Determine the (X, Y) coordinate at the center of the cell enclosing the given text.  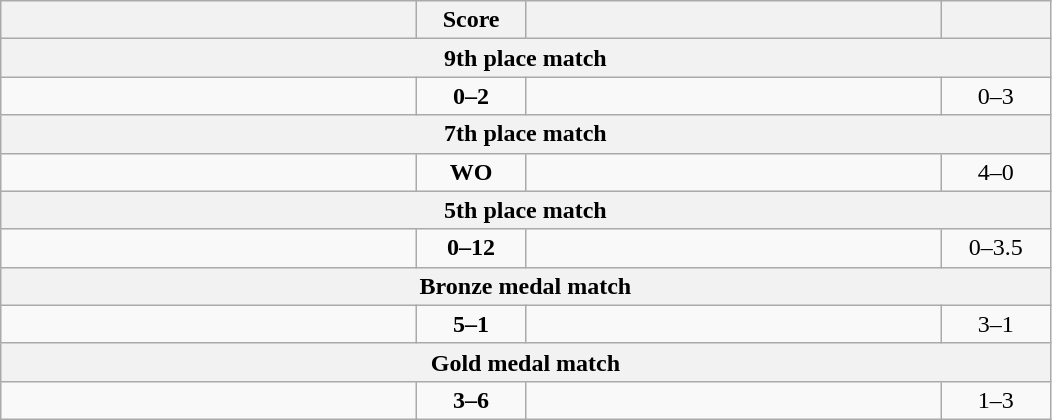
Bronze medal match (526, 286)
5th place match (526, 210)
3–1 (996, 324)
Gold medal match (526, 362)
0–3 (996, 96)
Score (472, 20)
9th place match (526, 58)
0–2 (472, 96)
5–1 (472, 324)
7th place match (526, 134)
4–0 (996, 172)
0–12 (472, 248)
0–3.5 (996, 248)
WO (472, 172)
1–3 (996, 400)
3–6 (472, 400)
